Identify which cell holds the provided text, then report its [X, Y] central coordinate. 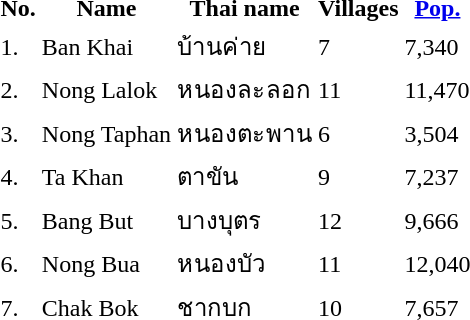
หนองบัว [245, 264]
ตาขัน [245, 176]
7 [358, 46]
Bang But [106, 220]
12 [358, 220]
Ta Khan [106, 176]
บางบุตร [245, 220]
Nong Lalok [106, 90]
9 [358, 176]
หนองตะพาน [245, 133]
6 [358, 133]
บ้านค่าย [245, 46]
Ban Khai [106, 46]
Nong Taphan [106, 133]
Nong Bua [106, 264]
หนองละลอก [245, 90]
